Detect which cell encompasses the target text, then output its [X, Y] center coordinate. 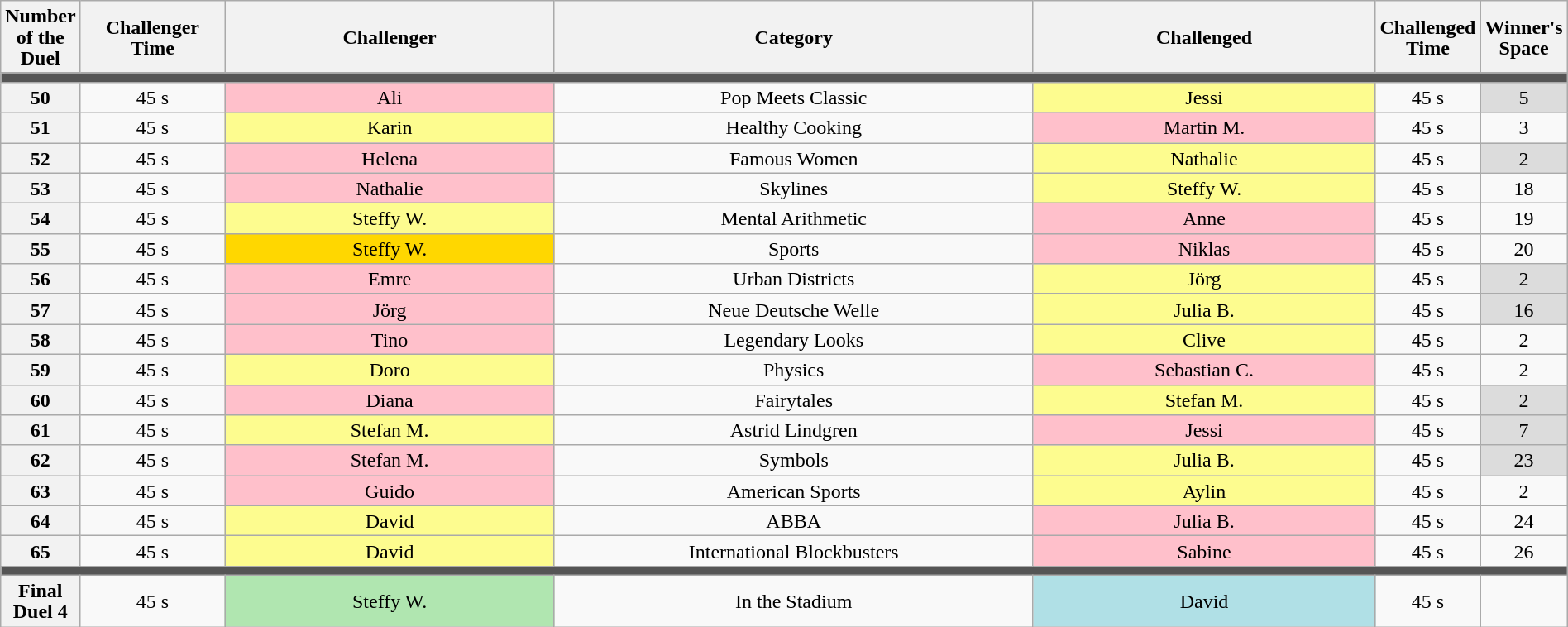
62 [41, 460]
26 [1523, 551]
18 [1523, 189]
Fairytales [794, 400]
Aylin [1204, 491]
Sabine [1204, 551]
Symbols [794, 460]
Skylines [794, 189]
Neue Deutsche Welle [794, 309]
International Blockbusters [794, 551]
50 [41, 98]
American Sports [794, 491]
Challenger Time [152, 37]
Karin [390, 127]
Tino [390, 339]
Guido [390, 491]
53 [41, 189]
Final Duel 4 [41, 601]
Clive [1204, 339]
61 [41, 430]
52 [41, 157]
Famous Women [794, 157]
Martin M. [1204, 127]
56 [41, 280]
In the Stadium [794, 601]
Helena [390, 157]
Sebastian C. [1204, 369]
59 [41, 369]
ABBA [794, 521]
Challenged [1204, 37]
Challenger [390, 37]
3 [1523, 127]
19 [1523, 218]
57 [41, 309]
5 [1523, 98]
Healthy Cooking [794, 127]
Astrid Lindgren [794, 430]
Legendary Looks [794, 339]
Number of the Duel [41, 37]
Urban Districts [794, 280]
Anne [1204, 218]
Physics [794, 369]
Ali [390, 98]
Challenged Time [1427, 37]
Emre [390, 280]
16 [1523, 309]
23 [1523, 460]
54 [41, 218]
Niklas [1204, 248]
55 [41, 248]
20 [1523, 248]
Diana [390, 400]
Sports [794, 248]
Doro [390, 369]
Category [794, 37]
64 [41, 521]
Pop Meets Classic [794, 98]
Mental Arithmetic [794, 218]
24 [1523, 521]
7 [1523, 430]
60 [41, 400]
Winner's Space [1523, 37]
51 [41, 127]
58 [41, 339]
63 [41, 491]
65 [41, 551]
